Search for the cell housing the specified text and yield its [X, Y] center coordinate. 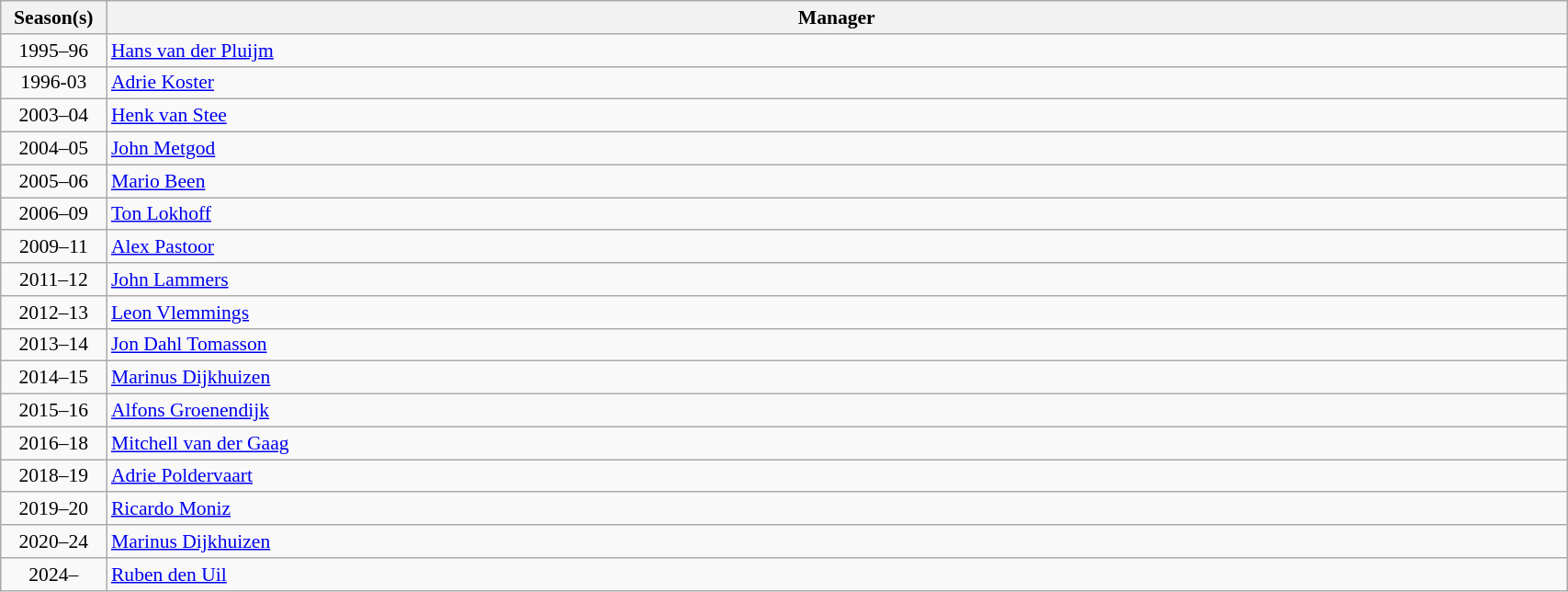
2014–15 [53, 378]
2009–11 [53, 247]
John Metgod [837, 149]
1996-03 [53, 83]
2003–04 [53, 116]
2018–19 [53, 476]
Alfons Groenendijk [837, 411]
Mario Been [837, 181]
Leon Vlemmings [837, 313]
Mitchell van der Gaag [837, 443]
2004–05 [53, 149]
2011–12 [53, 279]
Ton Lokhoff [837, 214]
2005–06 [53, 181]
Ruben den Uil [837, 575]
Manager [837, 17]
2006–09 [53, 214]
Alex Pastoor [837, 247]
2016–18 [53, 443]
Jon Dahl Tomasson [837, 345]
Season(s) [53, 17]
John Lammers [837, 279]
2019–20 [53, 509]
2015–16 [53, 411]
2013–14 [53, 345]
2012–13 [53, 313]
Henk van Stee [837, 116]
Adrie Poldervaart [837, 476]
2024– [53, 575]
Adrie Koster [837, 83]
Ricardo Moniz [837, 509]
Hans van der Pluijm [837, 51]
2020–24 [53, 541]
1995–96 [53, 51]
